Output the (x, y) coordinate of the center of the cell containing the given text.  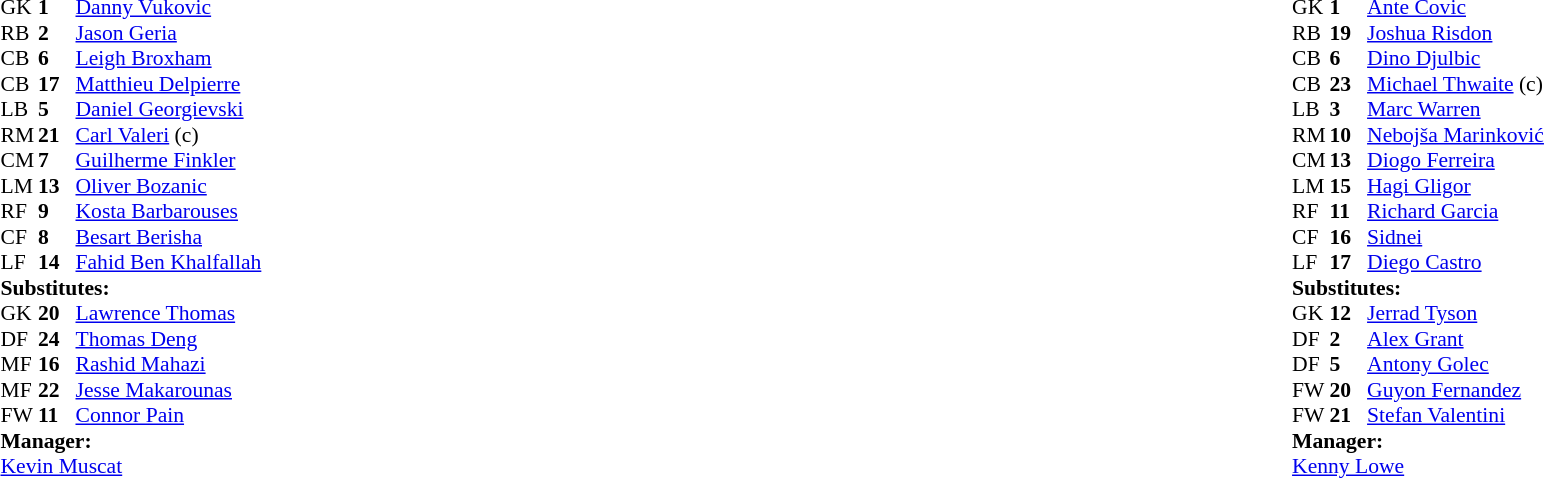
19 (1349, 33)
9 (57, 211)
Matthieu Delpierre (169, 84)
Alex Grant (1456, 339)
Joshua Risdon (1456, 33)
Stefan Valentini (1456, 415)
Richard Garcia (1456, 211)
Besart Berisha (169, 237)
Thomas Deng (169, 339)
Rashid Mahazi (169, 365)
Guilherme Finkler (169, 161)
Hagi Gligor (1456, 186)
Jerrad Tyson (1456, 313)
Lawrence Thomas (169, 313)
23 (1349, 84)
Leigh Broxham (169, 59)
Connor Pain (169, 415)
Diogo Ferreira (1456, 161)
Nebojša Marinković (1456, 135)
Fahid Ben Khalfallah (169, 263)
Michael Thwaite (c) (1456, 84)
Sidnei (1456, 237)
3 (1349, 109)
Diego Castro (1456, 263)
10 (1349, 135)
Antony Golec (1456, 365)
12 (1349, 313)
Oliver Bozanic (169, 186)
Jason Geria (169, 33)
Marc Warren (1456, 109)
Jesse Makarounas (169, 390)
24 (57, 339)
Daniel Georgievski (169, 109)
7 (57, 161)
22 (57, 390)
8 (57, 237)
Guyon Fernandez (1456, 390)
Dino Djulbic (1456, 59)
15 (1349, 186)
Carl Valeri (c) (169, 135)
Kosta Barbarouses (169, 211)
14 (57, 263)
